Search for the cell housing the specified text and yield its (X, Y) center coordinate. 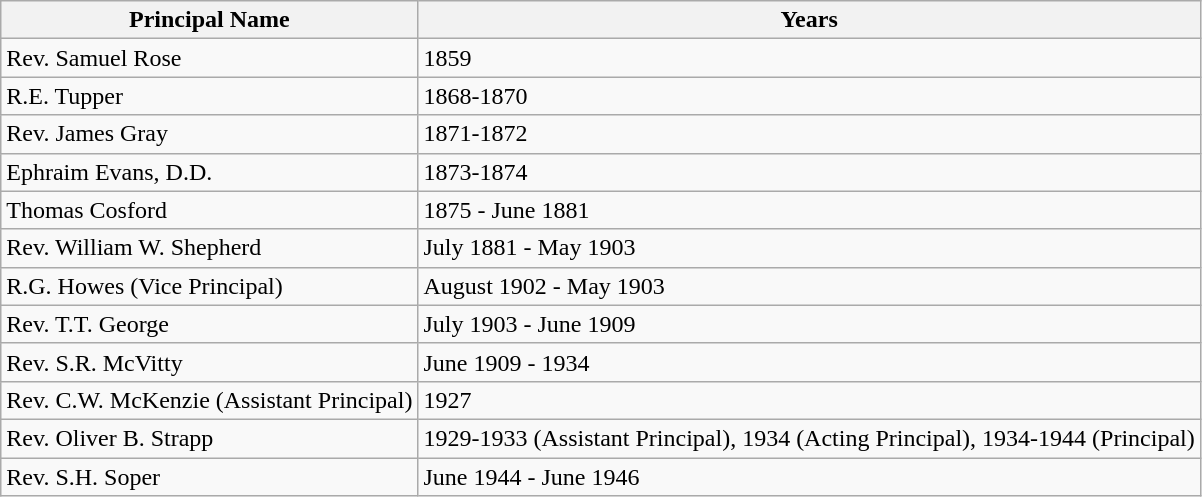
1868-1870 (809, 96)
July 1903 - June 1909 (809, 324)
Rev. T.T. George (210, 324)
1875 - June 1881 (809, 210)
R.G. Howes (Vice Principal) (210, 286)
Rev. S.R. McVitty (210, 362)
1859 (809, 58)
June 1944 - June 1946 (809, 477)
Principal Name (210, 20)
1871-1872 (809, 134)
July 1881 - May 1903 (809, 248)
Rev. S.H. Soper (210, 477)
Thomas Cosford (210, 210)
Rev. James Gray (210, 134)
Rev. Oliver B. Strapp (210, 438)
Rev. C.W. McKenzie (Assistant Principal) (210, 400)
R.E. Tupper (210, 96)
Rev. Samuel Rose (210, 58)
1873-1874 (809, 172)
Rev. William W. Shepherd (210, 248)
1929-1933 (Assistant Principal), 1934 (Acting Principal), 1934-1944 (Principal) (809, 438)
August 1902 - May 1903 (809, 286)
Years (809, 20)
Ephraim Evans, D.D. (210, 172)
June 1909 - 1934 (809, 362)
1927 (809, 400)
